From the cell containing the given text, extract its center point as [x, y] coordinate. 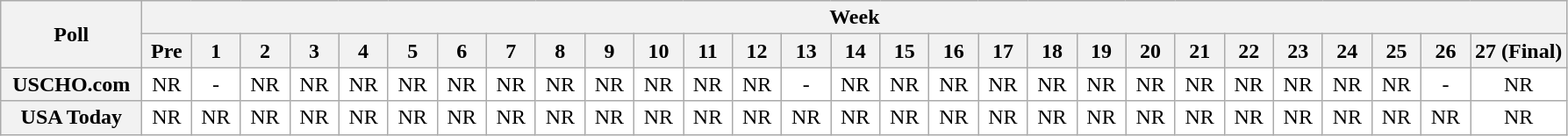
Week [855, 18]
6 [462, 51]
24 [1347, 51]
8 [560, 51]
1 [216, 51]
10 [658, 51]
22 [1249, 51]
18 [1052, 51]
3 [314, 51]
USCHO.com [72, 84]
11 [707, 51]
9 [609, 51]
25 [1396, 51]
23 [1298, 51]
19 [1101, 51]
Poll [72, 34]
USA Today [72, 118]
15 [905, 51]
Pre [167, 51]
20 [1150, 51]
26 [1445, 51]
5 [412, 51]
13 [806, 51]
4 [363, 51]
7 [511, 51]
12 [757, 51]
16 [954, 51]
17 [1003, 51]
21 [1199, 51]
14 [856, 51]
2 [265, 51]
27 (Final) [1519, 51]
